Locate the cell with the specified text and output its [X, Y] center coordinate. 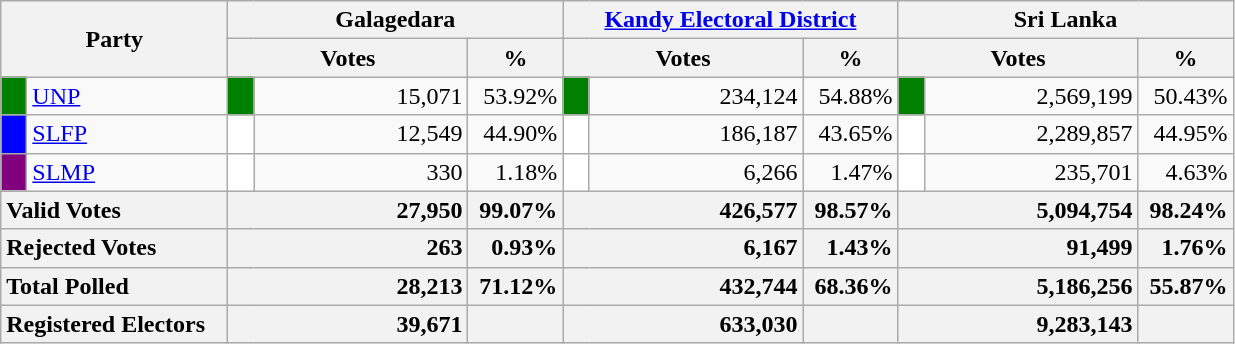
Valid Votes [114, 210]
Rejected Votes [114, 248]
54.88% [850, 96]
Party [114, 39]
Registered Electors [114, 324]
0.93% [516, 248]
SLMP [128, 172]
28,213 [348, 286]
12,549 [361, 134]
432,744 [683, 286]
Galagedara [396, 20]
2,289,857 [1031, 134]
1.76% [1186, 248]
5,186,256 [1018, 286]
SLFP [128, 134]
235,701 [1031, 172]
44.90% [516, 134]
2,569,199 [1031, 96]
4.63% [1186, 172]
Sri Lanka [1066, 20]
426,577 [683, 210]
633,030 [683, 324]
43.65% [850, 134]
50.43% [1186, 96]
71.12% [516, 286]
99.07% [516, 210]
1.18% [516, 172]
44.95% [1186, 134]
15,071 [361, 96]
1.47% [850, 172]
263 [348, 248]
5,094,754 [1018, 210]
330 [361, 172]
1.43% [850, 248]
UNP [128, 96]
91,499 [1018, 248]
39,671 [348, 324]
6,167 [683, 248]
68.36% [850, 286]
98.24% [1186, 210]
Kandy Electoral District [730, 20]
6,266 [696, 172]
55.87% [1186, 286]
Total Polled [114, 286]
234,124 [696, 96]
98.57% [850, 210]
186,187 [696, 134]
53.92% [516, 96]
27,950 [348, 210]
9,283,143 [1018, 324]
